Search for the cell housing the specified text and yield its [x, y] center coordinate. 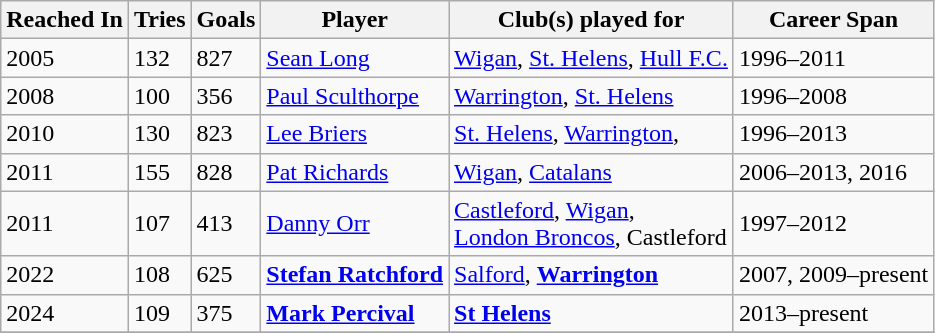
1996–2008 [833, 96]
2024 [65, 313]
Danny Orr [355, 224]
2022 [65, 275]
Reached In [65, 20]
St Helens [592, 313]
Mark Percival [355, 313]
356 [226, 96]
2005 [65, 58]
Paul Sculthorpe [355, 96]
827 [226, 58]
2007, 2009–present [833, 275]
Wigan, St. Helens, Hull F.C. [592, 58]
375 [226, 313]
413 [226, 224]
100 [160, 96]
Goals [226, 20]
Stefan Ratchford [355, 275]
Career Span [833, 20]
Wigan, Catalans [592, 172]
1996–2013 [833, 134]
Tries [160, 20]
2006–2013, 2016 [833, 172]
132 [160, 58]
Warrington, St. Helens [592, 96]
1997–2012 [833, 224]
Lee Briers [355, 134]
Pat Richards [355, 172]
2010 [65, 134]
828 [226, 172]
Castleford, Wigan, London Broncos, Castleford [592, 224]
2008 [65, 96]
Club(s) played for [592, 20]
107 [160, 224]
Sean Long [355, 58]
St. Helens, Warrington, [592, 134]
Player [355, 20]
108 [160, 275]
2013–present [833, 313]
823 [226, 134]
1996–2011 [833, 58]
Salford, Warrington [592, 275]
130 [160, 134]
109 [160, 313]
155 [160, 172]
625 [226, 275]
